Extract the [X, Y] coordinate from the center of the cell holding the provided text.  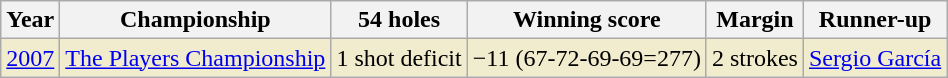
2 strokes [754, 58]
Margin [754, 20]
Year [30, 20]
Winning score [586, 20]
Sergio García [874, 58]
Championship [196, 20]
Runner-up [874, 20]
−11 (67-72-69-69=277) [586, 58]
1 shot deficit [399, 58]
2007 [30, 58]
The Players Championship [196, 58]
54 holes [399, 20]
